From the cell containing the given text, extract its center point as [X, Y] coordinate. 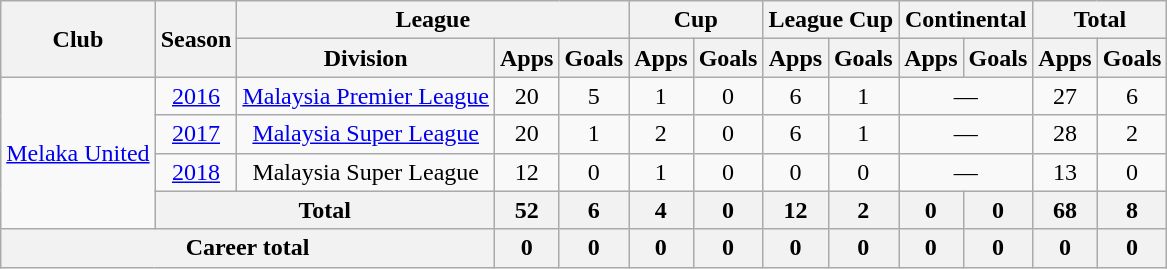
Season [196, 39]
2018 [196, 172]
8 [1132, 210]
Continental [966, 20]
28 [1065, 134]
27 [1065, 96]
68 [1065, 210]
League [433, 20]
4 [661, 210]
Club [78, 39]
Malaysia Premier League [366, 96]
Division [366, 58]
Cup [696, 20]
League Cup [831, 20]
2017 [196, 134]
2016 [196, 96]
13 [1065, 172]
Melaka United [78, 153]
52 [526, 210]
Career total [248, 248]
5 [594, 96]
